Search for the cell housing the specified text and yield its (X, Y) center coordinate. 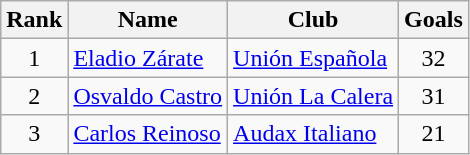
21 (434, 134)
Osvaldo Castro (148, 96)
Audax Italiano (314, 134)
3 (34, 134)
Unión La Calera (314, 96)
Eladio Zárate (148, 58)
Goals (434, 20)
Club (314, 20)
Name (148, 20)
32 (434, 58)
Unión Española (314, 58)
1 (34, 58)
31 (434, 96)
2 (34, 96)
Rank (34, 20)
Carlos Reinoso (148, 134)
